Identify which cell holds the provided text, then report its [X, Y] central coordinate. 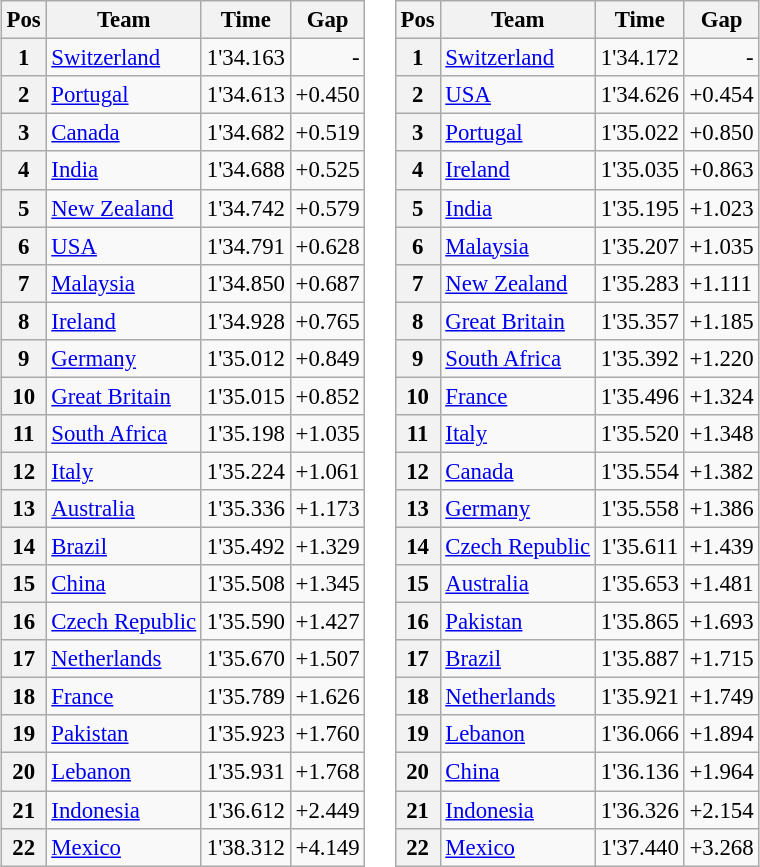
1'34.742 [246, 208]
1'35.921 [640, 697]
1'35.207 [640, 246]
+1.507 [328, 659]
+2.449 [328, 809]
1'35.931 [246, 772]
+0.454 [722, 95]
+1.626 [328, 697]
1'35.789 [246, 697]
+2.154 [722, 809]
1'35.022 [640, 133]
+0.450 [328, 95]
1'35.611 [640, 546]
+1.768 [328, 772]
1'35.357 [640, 321]
+1.061 [328, 471]
+0.687 [328, 283]
1'35.520 [640, 434]
+0.525 [328, 170]
+4.149 [328, 847]
1'35.590 [246, 622]
+1.481 [722, 584]
1'34.172 [640, 58]
1'34.928 [246, 321]
1'35.865 [640, 622]
+1.329 [328, 546]
1'34.850 [246, 283]
1'37.440 [640, 847]
1'36.612 [246, 809]
1'35.887 [640, 659]
1'36.066 [640, 734]
+1.386 [722, 509]
1'35.558 [640, 509]
+1.749 [722, 697]
1'35.336 [246, 509]
+1.382 [722, 471]
1'34.626 [640, 95]
1'35.653 [640, 584]
1'34.688 [246, 170]
1'34.613 [246, 95]
1'34.163 [246, 58]
1'38.312 [246, 847]
1'34.791 [246, 246]
1'35.496 [640, 396]
1'35.035 [640, 170]
+1.023 [722, 208]
+1.964 [722, 772]
1'36.136 [640, 772]
+0.863 [722, 170]
+1.185 [722, 321]
1'34.682 [246, 133]
+1.220 [722, 358]
+1.760 [328, 734]
1'36.326 [640, 809]
1'35.508 [246, 584]
+0.628 [328, 246]
+0.850 [722, 133]
+0.519 [328, 133]
+3.268 [722, 847]
+0.579 [328, 208]
+1.324 [722, 396]
1'35.923 [246, 734]
1'35.224 [246, 471]
+1.348 [722, 434]
1'35.492 [246, 546]
+1.111 [722, 283]
+1.345 [328, 584]
+1.427 [328, 622]
1'35.283 [640, 283]
+0.852 [328, 396]
+1.894 [722, 734]
+1.173 [328, 509]
1'35.554 [640, 471]
+1.715 [722, 659]
+0.765 [328, 321]
+1.693 [722, 622]
+0.849 [328, 358]
1'35.012 [246, 358]
1'35.392 [640, 358]
+1.439 [722, 546]
1'35.015 [246, 396]
1'35.195 [640, 208]
1'35.198 [246, 434]
1'35.670 [246, 659]
